Scan for the cell matching the given text and deliver its [X, Y] coordinate at center. 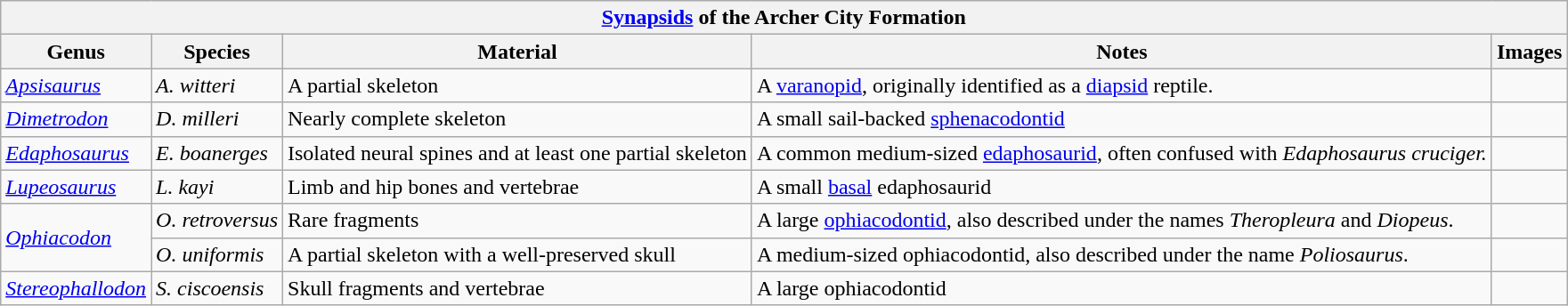
Dimetrodon [77, 119]
Notes [1122, 52]
Species [217, 52]
L. kayi [217, 187]
Isolated neural spines and at least one partial skeleton [518, 153]
Apsisaurus [77, 85]
Genus [77, 52]
Rare fragments [518, 221]
A common medium-sized edaphosaurid, often confused with Edaphosaurus cruciger. [1122, 153]
A small sail-backed sphenacodontid [1122, 119]
A large ophiacodontid, also described under the names Theropleura and Diopeus. [1122, 221]
Nearly complete skeleton [518, 119]
A varanopid, originally identified as a diapsid reptile. [1122, 85]
Material [518, 52]
Images [1529, 52]
E. boanerges [217, 153]
A partial skeleton [518, 85]
Edaphosaurus [77, 153]
S. ciscoensis [217, 288]
A large ophiacodontid [1122, 288]
Synapsids of the Archer City Formation [784, 18]
Stereophallodon [77, 288]
D. milleri [217, 119]
Skull fragments and vertebrae [518, 288]
O. uniformis [217, 254]
A small basal edaphosaurid [1122, 187]
A. witteri [217, 85]
A medium-sized ophiacodontid, also described under the name Poliosaurus. [1122, 254]
A partial skeleton with a well-preserved skull [518, 254]
O. retroversus [217, 221]
Lupeosaurus [77, 187]
Limb and hip bones and vertebrae [518, 187]
Ophiacodon [77, 238]
